Return (x, y) of the center of cell containing provided text 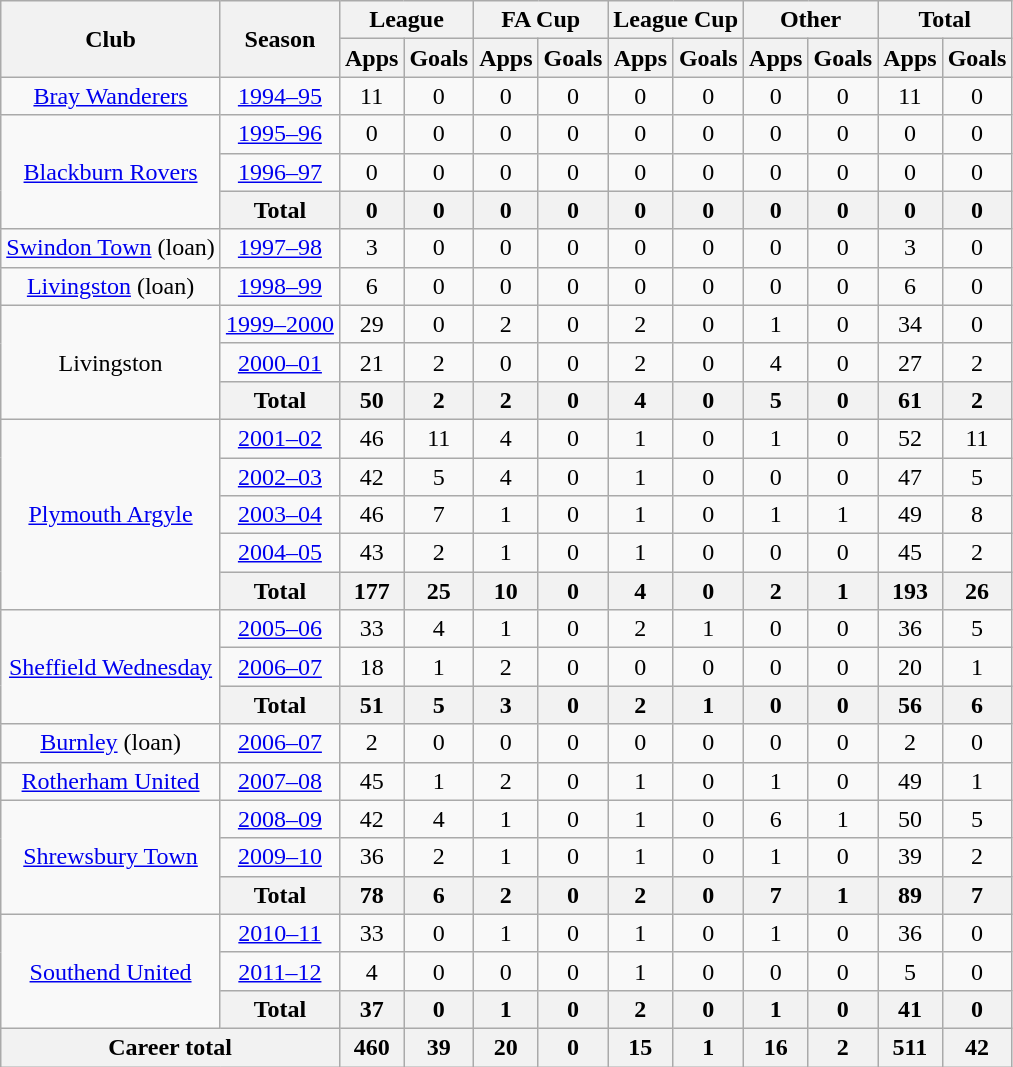
2001–02 (280, 438)
2002–03 (280, 477)
League (406, 20)
Blackburn Rovers (111, 172)
Bray Wanderers (111, 96)
League Cup (676, 20)
1996–97 (280, 172)
193 (910, 591)
18 (371, 667)
89 (910, 895)
1995–96 (280, 134)
10 (506, 591)
29 (371, 324)
2007–08 (280, 781)
511 (910, 1047)
27 (910, 362)
2004–05 (280, 553)
2008–09 (280, 819)
61 (910, 400)
177 (371, 591)
15 (640, 1047)
2005–06 (280, 629)
37 (371, 1009)
Burnley (loan) (111, 743)
34 (910, 324)
Plymouth Argyle (111, 514)
16 (776, 1047)
Other (811, 20)
56 (910, 705)
2003–04 (280, 515)
FA Cup (541, 20)
Sheffield Wednesday (111, 667)
2009–10 (280, 857)
51 (371, 705)
2010–11 (280, 933)
25 (439, 591)
2011–12 (280, 971)
Livingston (loan) (111, 286)
Rotherham United (111, 781)
Southend United (111, 971)
8 (977, 515)
2000–01 (280, 362)
52 (910, 438)
460 (371, 1047)
78 (371, 895)
26 (977, 591)
Season (280, 39)
Club (111, 39)
Swindon Town (loan) (111, 248)
Shrewsbury Town (111, 857)
1998–99 (280, 286)
41 (910, 1009)
1997–98 (280, 248)
21 (371, 362)
43 (371, 553)
Livingston (111, 362)
47 (910, 477)
Career total (170, 1047)
1994–95 (280, 96)
1999–2000 (280, 324)
